Determine the [x, y] coordinate at the center of the cell enclosing the given text.  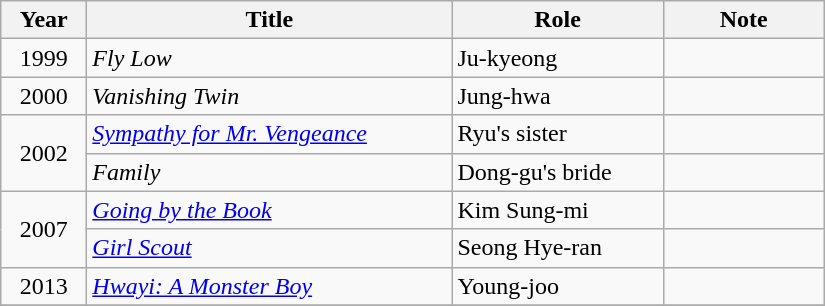
Note [744, 20]
Family [270, 172]
Young-joo [558, 286]
Ju-kyeong [558, 58]
Title [270, 20]
Fly Low [270, 58]
Going by the Book [270, 210]
Jung-hwa [558, 96]
2002 [44, 153]
Kim Sung-mi [558, 210]
2013 [44, 286]
Dong-gu's bride [558, 172]
Role [558, 20]
Sympathy for Mr. Vengeance [270, 134]
Hwayi: A Monster Boy [270, 286]
2000 [44, 96]
Year [44, 20]
Girl Scout [270, 248]
1999 [44, 58]
Seong Hye-ran [558, 248]
Vanishing Twin [270, 96]
Ryu's sister [558, 134]
2007 [44, 229]
